Output the (x, y) coordinate of the center of the cell containing the given text.  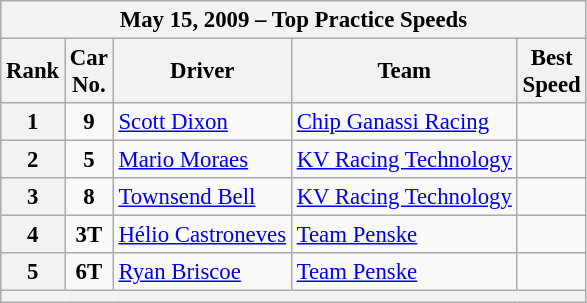
1 (33, 122)
Rank (33, 72)
Hélio Castroneves (202, 235)
Scott Dixon (202, 122)
BestSpeed (552, 72)
Team (404, 72)
Chip Ganassi Racing (404, 122)
9 (90, 122)
8 (90, 197)
Ryan Briscoe (202, 273)
3T (90, 235)
3 (33, 197)
4 (33, 235)
6T (90, 273)
Townsend Bell (202, 197)
2 (33, 160)
CarNo. (90, 72)
Driver (202, 72)
May 15, 2009 – Top Practice Speeds (294, 20)
Mario Moraes (202, 160)
